Identify which cell holds the provided text, then report its [x, y] central coordinate. 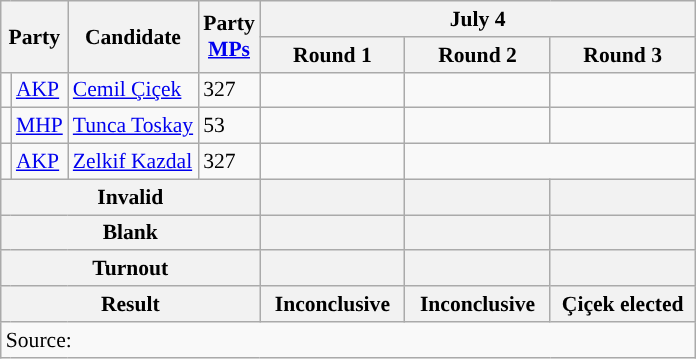
July 4 [478, 19]
Blank [130, 233]
53 [229, 126]
Candidate [133, 36]
Invalid [130, 197]
Round 1 [332, 55]
Round 2 [478, 55]
Source: [348, 340]
MHP [40, 126]
Zelkif Kazdal [133, 162]
Turnout [130, 269]
PartyMPs [229, 36]
Tunca Toskay [133, 126]
Result [130, 304]
Party [34, 36]
Round 3 [622, 55]
Çiçek elected [622, 304]
Cemil Çiçek [133, 90]
